Identify which cell holds the provided text, then report its (x, y) central coordinate. 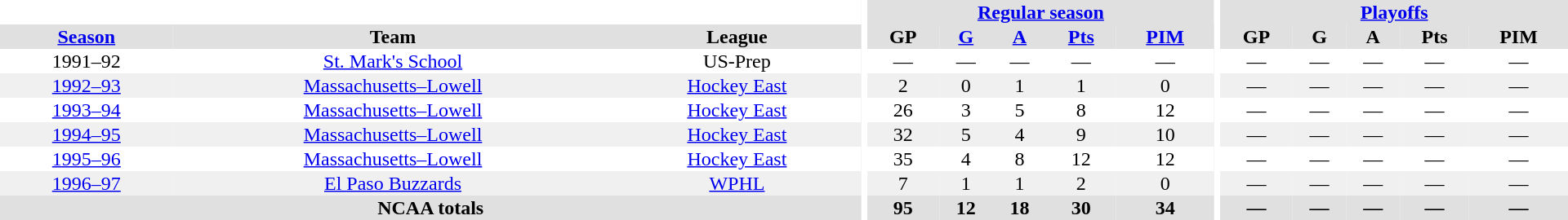
18 (1020, 208)
US-Prep (737, 61)
30 (1081, 208)
WPHL (737, 183)
32 (903, 134)
St. Mark's School (394, 61)
34 (1165, 208)
1995–96 (87, 159)
El Paso Buzzards (394, 183)
26 (903, 110)
Regular season (1040, 12)
League (737, 37)
9 (1081, 134)
NCAA totals (430, 208)
1991–92 (87, 61)
3 (966, 110)
Team (394, 37)
7 (903, 183)
1996–97 (87, 183)
1994–95 (87, 134)
1993–94 (87, 110)
35 (903, 159)
10 (1165, 134)
Playoffs (1394, 12)
Season (87, 37)
1992–93 (87, 86)
95 (903, 208)
